Search for the cell housing the specified text and yield its [X, Y] center coordinate. 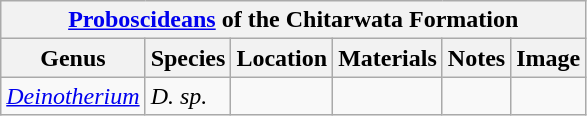
Location [282, 58]
Notes [476, 58]
Genus [73, 58]
Materials [388, 58]
Deinotherium [73, 96]
Species [188, 58]
Proboscideans of the Chitarwata Formation [294, 20]
D. sp. [188, 96]
Image [548, 58]
